Return (X, Y) of the center of cell containing provided text 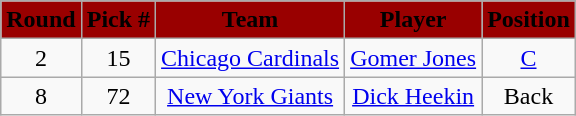
Player (414, 20)
Position (529, 20)
Gomer Jones (414, 58)
2 (41, 58)
Team (250, 20)
15 (118, 58)
Chicago Cardinals (250, 58)
C (529, 58)
Back (529, 96)
Dick Heekin (414, 96)
Round (41, 20)
New York Giants (250, 96)
Pick # (118, 20)
8 (41, 96)
72 (118, 96)
